Extract the (x, y) coordinate from the center of the cell holding the provided text.  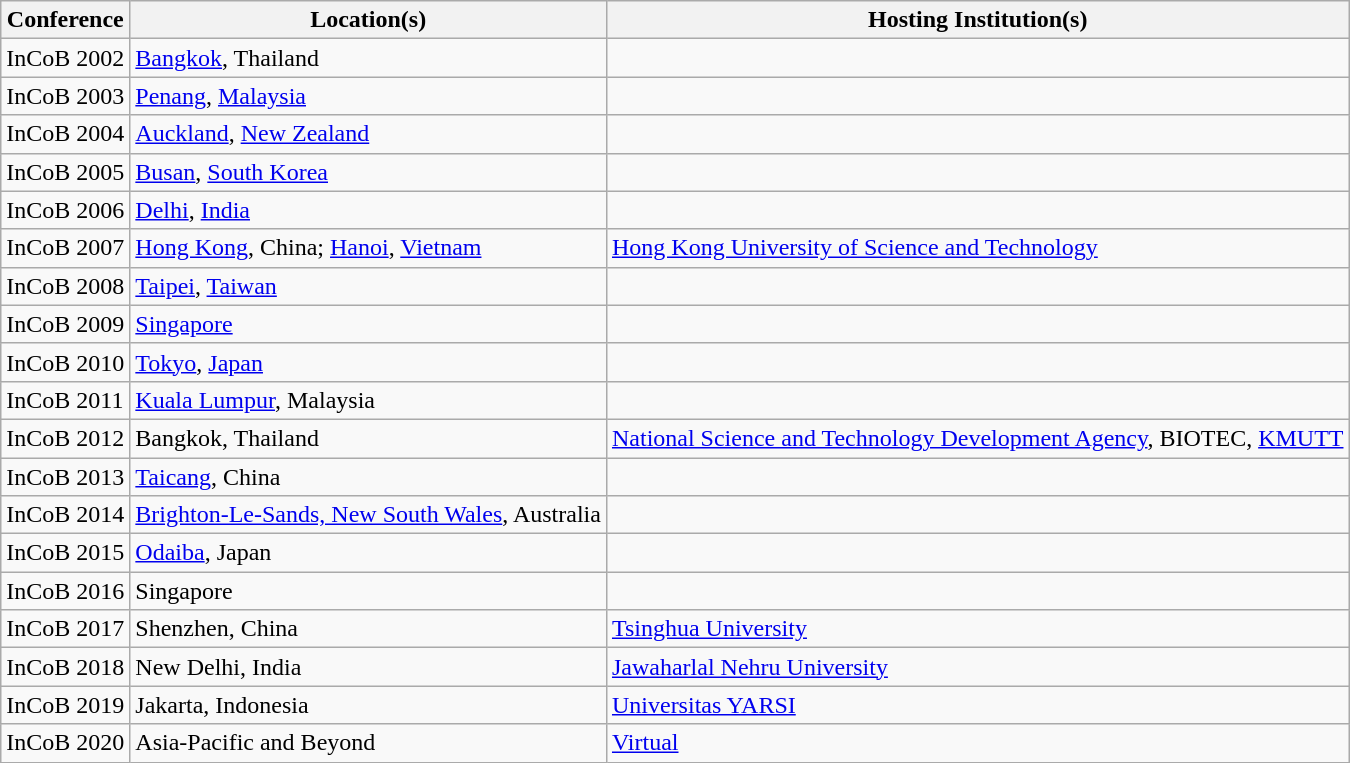
InCoB 2005 (66, 172)
Kuala Lumpur, Malaysia (368, 400)
Odaiba, Japan (368, 553)
Tsinghua University (978, 629)
InCoB 2007 (66, 248)
Tokyo, Japan (368, 362)
InCoB 2014 (66, 515)
InCoB 2010 (66, 362)
InCoB 2015 (66, 553)
Universitas YARSI (978, 705)
Jawaharlal Nehru University (978, 667)
New Delhi, India (368, 667)
InCoB 2004 (66, 134)
Delhi, India (368, 210)
Asia-Pacific and Beyond (368, 743)
InCoB 2008 (66, 286)
Virtual (978, 743)
Hong Kong University of Science and Technology (978, 248)
InCoB 2002 (66, 58)
InCoB 2012 (66, 438)
Brighton-Le-Sands, New South Wales, Australia (368, 515)
Taipei, Taiwan (368, 286)
InCoB 2016 (66, 591)
InCoB 2009 (66, 324)
InCoB 2017 (66, 629)
Shenzhen, China (368, 629)
Hong Kong, China; Hanoi, Vietnam (368, 248)
Taicang, China (368, 477)
Location(s) (368, 20)
Penang, Malaysia (368, 96)
InCoB 2006 (66, 210)
Busan, South Korea (368, 172)
InCoB 2013 (66, 477)
InCoB 2003 (66, 96)
Jakarta, Indonesia (368, 705)
National Science and Technology Development Agency, BIOTEC, KMUTT (978, 438)
InCoB 2011 (66, 400)
Conference (66, 20)
InCoB 2018 (66, 667)
InCoB 2019 (66, 705)
InCoB 2020 (66, 743)
Hosting Institution(s) (978, 20)
Auckland, New Zealand (368, 134)
